Output the (x, y) coordinate of the center of the cell containing the given text.  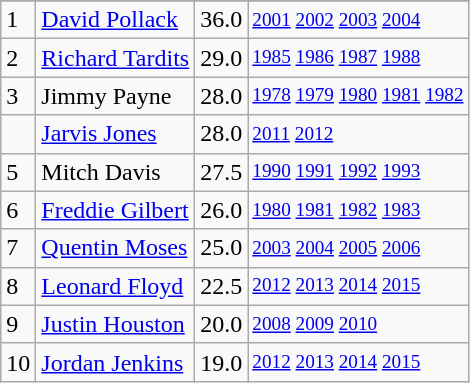
1978 1979 1980 1981 1982 (358, 96)
3 (18, 96)
27.5 (222, 172)
19.0 (222, 362)
Mitch Davis (116, 172)
Quentin Moses (116, 248)
Justin Houston (116, 324)
6 (18, 210)
2003 2004 2005 2006 (358, 248)
Richard Tardits (116, 58)
David Pollack (116, 20)
7 (18, 248)
2008 2009 2010 (358, 324)
1980 1981 1982 1983 (358, 210)
2 (18, 58)
5 (18, 172)
1990 1991 1992 1993 (358, 172)
Leonard Floyd (116, 286)
22.5 (222, 286)
Freddie Gilbert (116, 210)
9 (18, 324)
26.0 (222, 210)
1985 1986 1987 1988 (358, 58)
36.0 (222, 20)
8 (18, 286)
10 (18, 362)
Jimmy Payne (116, 96)
1 (18, 20)
20.0 (222, 324)
2011 2012 (358, 134)
25.0 (222, 248)
Jordan Jenkins (116, 362)
2001 2002 2003 2004 (358, 20)
Jarvis Jones (116, 134)
29.0 (222, 58)
